Scan for the cell matching the given text and deliver its [X, Y] coordinate at center. 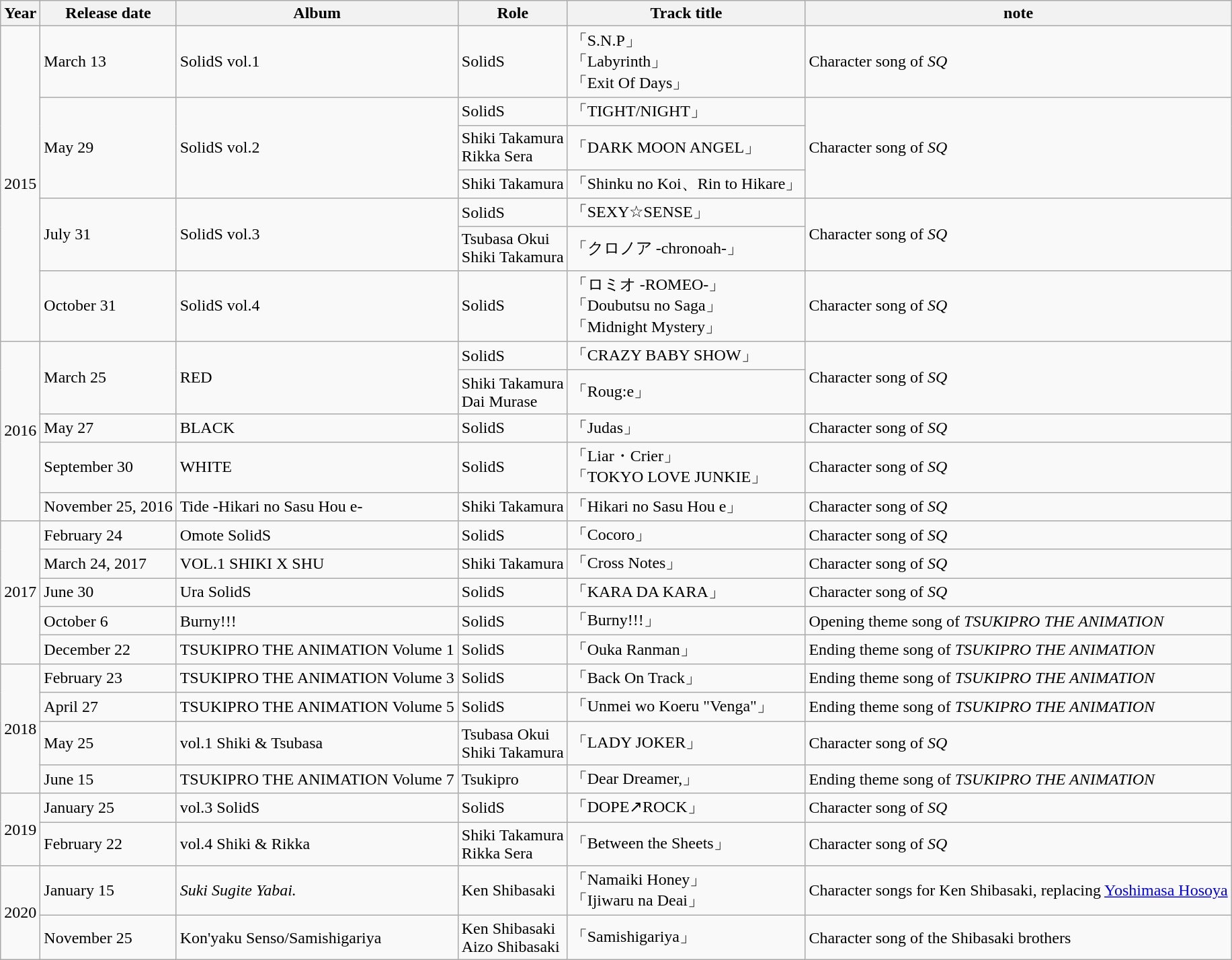
note [1018, 13]
June 15 [108, 780]
January 25 [108, 808]
Role [512, 13]
「Unmei wo Koeru "Venga"」 [686, 707]
vol.3 SolidS [317, 808]
Year [20, 13]
SolidS vol.3 [317, 235]
VOL.1 SHIKI X SHU [317, 563]
March 24, 2017 [108, 563]
2017 [20, 593]
Release date [108, 13]
May 29 [108, 147]
2018 [20, 729]
「KARA DA KARA」 [686, 593]
Ken ShibasakiAizo Shibasaki [512, 937]
「Dear Dreamer,」 [686, 780]
vol.4 Shiki & Rikka [317, 844]
February 24 [108, 535]
Shiki Takamura Dai Murase [512, 391]
「Cross Notes」 [686, 563]
「SEXY☆SENSE」 [686, 212]
Suki Sugite Yabai. [317, 891]
「Ouka Ranman」 [686, 649]
TSUKIPRO THE ANIMATION Volume 5 [317, 707]
June 30 [108, 593]
October 6 [108, 621]
Character song of the Shibasaki brothers [1018, 937]
Ken Shibasaki [512, 891]
Character songs for Ken Shibasaki, replacing Yoshimasa Hosoya [1018, 891]
WHITE [317, 467]
November 25 [108, 937]
Kon'yaku Senso/Samishigariya [317, 937]
「DARK MOON ANGEL」 [686, 148]
「Namaiki Honey」「Ijiwaru na Deai」 [686, 891]
Album [317, 13]
September 30 [108, 467]
「Roug:e」 [686, 391]
「Hikari no Sasu Hou e」 [686, 507]
「クロノア -chronoah-」 [686, 249]
Opening theme song of TSUKIPRO THE ANIMATION [1018, 621]
「Cocoro」 [686, 535]
Ura SolidS [317, 593]
2016 [20, 432]
April 27 [108, 707]
May 27 [108, 428]
October 31 [108, 306]
February 23 [108, 678]
December 22 [108, 649]
「Judas」 [686, 428]
SolidS vol.4 [317, 306]
May 25 [108, 742]
February 22 [108, 844]
「LADY JOKER」 [686, 742]
TSUKIPRO THE ANIMATION Volume 7 [317, 780]
BLACK [317, 428]
Track title [686, 13]
「Liar・Crier」「TOKYO LOVE JUNKIE」 [686, 467]
TSUKIPRO THE ANIMATION Volume 3 [317, 678]
Tsukipro [512, 780]
「Back On Track」 [686, 678]
「TIGHT/NIGHT」 [686, 112]
Burny!!! [317, 621]
2019 [20, 830]
「Between the Sheets」 [686, 844]
「Shinku no Koi、Rin to Hikare」 [686, 184]
「DOPE↗ROCK」 [686, 808]
「ロミオ -ROMEO-」「Doubutsu no Saga」「Midnight Mystery」 [686, 306]
「Samishigariya」 [686, 937]
SolidS vol.2 [317, 147]
July 31 [108, 235]
「S.N.P」「Labyrinth」「Exit Of Days」 [686, 62]
November 25, 2016 [108, 507]
March 13 [108, 62]
RED [317, 378]
March 25 [108, 378]
Tide -Hikari no Sasu Hou e- [317, 507]
2015 [20, 184]
January 15 [108, 891]
TSUKIPRO THE ANIMATION Volume 1 [317, 649]
「CRAZY BABY SHOW」 [686, 356]
2020 [20, 913]
vol.1 Shiki & Tsubasa [317, 742]
Omote SolidS [317, 535]
SolidS vol.1 [317, 62]
「Burny!!!」 [686, 621]
